Capture the cell that displays the provided text and extract its (x, y) central coordinate. 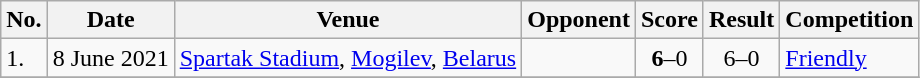
Result (741, 20)
Score (669, 20)
1. (24, 58)
Opponent (579, 20)
No. (24, 20)
8 June 2021 (110, 58)
Friendly (850, 58)
Spartak Stadium, Mogilev, Belarus (348, 58)
Date (110, 20)
Venue (348, 20)
Competition (850, 20)
